Output the (X, Y) coordinate of the center of the cell containing the given text.  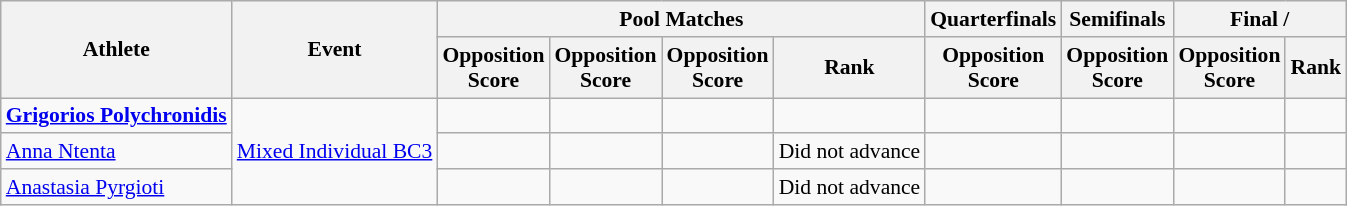
Pool Matches (681, 19)
Anna Ntenta (116, 152)
Anastasia Pyrgioti (116, 187)
Grigorios Polychronidis (116, 116)
Athlete (116, 50)
Final / (1260, 19)
Mixed Ιndividual BC3 (335, 152)
Quarterfinals (993, 19)
Event (335, 50)
Semifinals (1117, 19)
